From the cell containing the given text, extract its center point as [X, Y] coordinate. 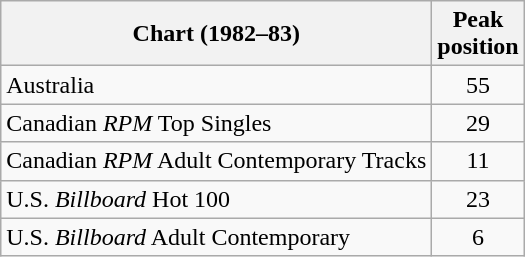
29 [478, 123]
Peakposition [478, 34]
Canadian RPM Top Singles [216, 123]
6 [478, 237]
11 [478, 161]
55 [478, 85]
23 [478, 199]
U.S. Billboard Adult Contemporary [216, 237]
Chart (1982–83) [216, 34]
Canadian RPM Adult Contemporary Tracks [216, 161]
Australia [216, 85]
U.S. Billboard Hot 100 [216, 199]
